Detect which cell encompasses the target text, then output its (x, y) center coordinate. 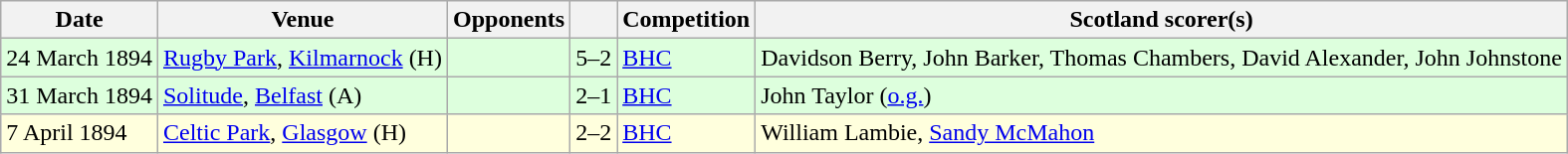
Venue (303, 20)
John Taylor (o.g.) (1162, 95)
2–2 (593, 133)
Celtic Park, Glasgow (H) (303, 133)
7 April 1894 (80, 133)
William Lambie, Sandy McMahon (1162, 133)
Competition (687, 20)
Rugby Park, Kilmarnock (H) (303, 58)
31 March 1894 (80, 95)
Davidson Berry, John Barker, Thomas Chambers, David Alexander, John Johnstone (1162, 58)
Scotland scorer(s) (1162, 20)
5–2 (593, 58)
Date (80, 20)
Solitude, Belfast (A) (303, 95)
Opponents (508, 20)
24 March 1894 (80, 58)
2–1 (593, 95)
